From the cell containing the given text, extract its center point as [x, y] coordinate. 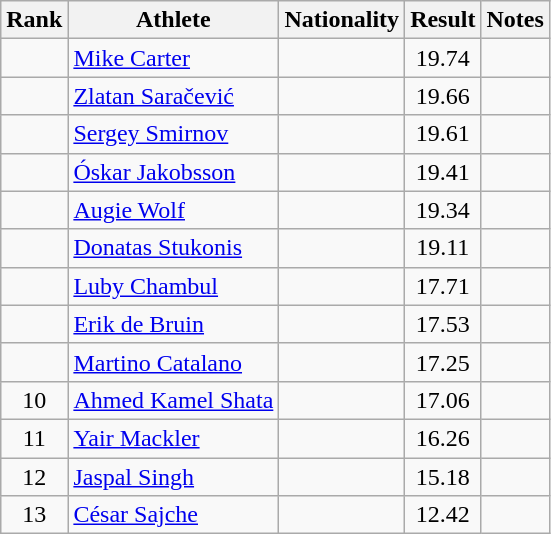
19.74 [443, 58]
19.34 [443, 210]
Donatas Stukonis [174, 248]
Rank [34, 20]
19.41 [443, 172]
19.11 [443, 248]
César Sajche [174, 515]
17.53 [443, 324]
19.61 [443, 134]
Óskar Jakobsson [174, 172]
Augie Wolf [174, 210]
Notes [515, 20]
17.25 [443, 362]
Ahmed Kamel Shata [174, 400]
11 [34, 438]
Erik de Bruin [174, 324]
13 [34, 515]
Nationality [342, 20]
16.26 [443, 438]
19.66 [443, 96]
15.18 [443, 477]
12 [34, 477]
Sergey Smirnov [174, 134]
17.71 [443, 286]
Mike Carter [174, 58]
Zlatan Saračević [174, 96]
10 [34, 400]
12.42 [443, 515]
17.06 [443, 400]
Result [443, 20]
Athlete [174, 20]
Martino Catalano [174, 362]
Luby Chambul [174, 286]
Jaspal Singh [174, 477]
Yair Mackler [174, 438]
